Return [X, Y] of the center of cell containing provided text 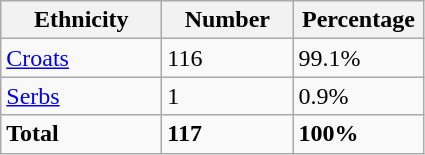
99.1% [358, 58]
Number [228, 20]
117 [228, 134]
1 [228, 96]
Serbs [82, 96]
Percentage [358, 20]
Croats [82, 58]
Total [82, 134]
Ethnicity [82, 20]
116 [228, 58]
100% [358, 134]
0.9% [358, 96]
